Identify which cell holds the provided text, then report its (x, y) central coordinate. 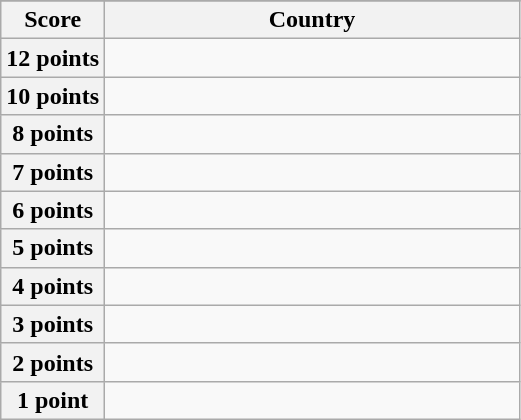
2 points (53, 362)
Score (53, 20)
5 points (53, 248)
1 point (53, 400)
4 points (53, 286)
10 points (53, 96)
Country (312, 20)
8 points (53, 134)
12 points (53, 58)
7 points (53, 172)
6 points (53, 210)
3 points (53, 324)
